From the cell containing the given text, extract its center point as [X, Y] coordinate. 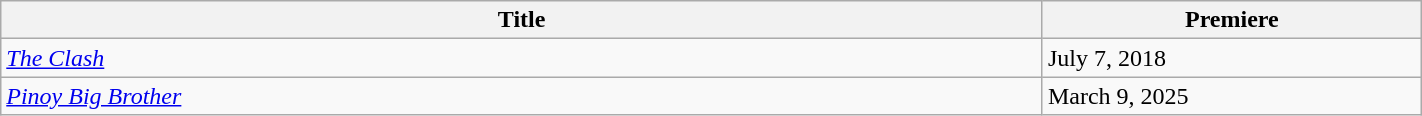
The Clash [522, 58]
Title [522, 20]
July 7, 2018 [1232, 58]
March 9, 2025 [1232, 96]
Pinoy Big Brother [522, 96]
Premiere [1232, 20]
